Determine the (X, Y) coordinate at the center of the cell enclosing the given text.  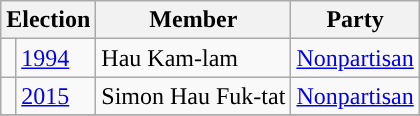
Election (48, 20)
Member (194, 20)
1994 (56, 58)
2015 (56, 96)
Party (355, 20)
Simon Hau Fuk-tat (194, 96)
Hau Kam-lam (194, 58)
